For the text-containing cell, return its midpoint in [X, Y] coordinate format. 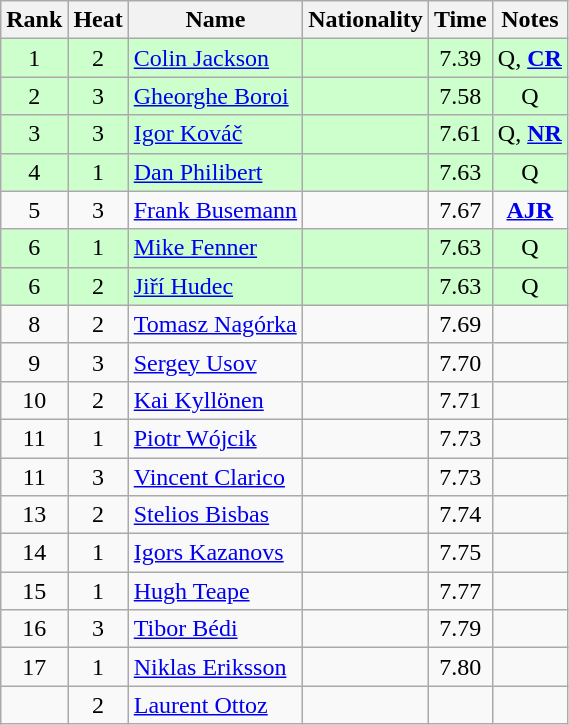
7.67 [460, 210]
Q, CR [530, 58]
Mike Fenner [215, 248]
7.71 [460, 400]
14 [34, 553]
Igors Kazanovs [215, 553]
Dan Philibert [215, 172]
13 [34, 515]
7.58 [460, 96]
10 [34, 400]
7.74 [460, 515]
15 [34, 591]
7.79 [460, 629]
AJR [530, 210]
Kai Kyllönen [215, 400]
7.61 [460, 134]
4 [34, 172]
9 [34, 362]
17 [34, 667]
16 [34, 629]
Gheorghe Boroi [215, 96]
7.70 [460, 362]
Piotr Wójcik [215, 438]
7.75 [460, 553]
7.69 [460, 324]
Frank Busemann [215, 210]
7.80 [460, 667]
Tomasz Nagórka [215, 324]
Rank [34, 20]
Nationality [366, 20]
7.77 [460, 591]
Tibor Bédi [215, 629]
Hugh Teape [215, 591]
Vincent Clarico [215, 477]
8 [34, 324]
Heat [98, 20]
Igor Kováč [215, 134]
Colin Jackson [215, 58]
Niklas Eriksson [215, 667]
Q, NR [530, 134]
7.39 [460, 58]
Jiří Hudec [215, 286]
5 [34, 210]
Notes [530, 20]
Name [215, 20]
Stelios Bisbas [215, 515]
Time [460, 20]
Laurent Ottoz [215, 705]
Sergey Usov [215, 362]
